Identify which cell holds the provided text, then report its (x, y) central coordinate. 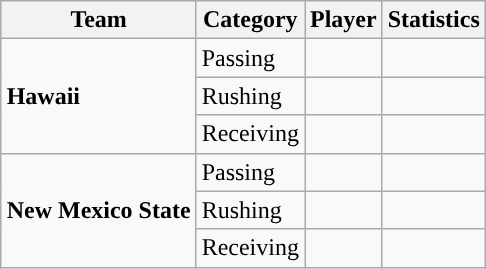
Statistics (434, 20)
New Mexico State (98, 210)
Team (98, 20)
Category (250, 20)
Hawaii (98, 96)
Player (343, 20)
